Search for the cell housing the specified text and yield its [X, Y] center coordinate. 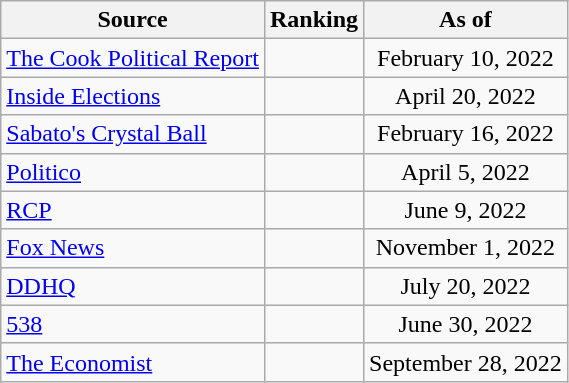
Ranking [314, 20]
Fox News [133, 248]
RCP [133, 210]
Sabato's Crystal Ball [133, 134]
April 20, 2022 [466, 96]
February 10, 2022 [466, 58]
The Economist [133, 362]
The Cook Political Report [133, 58]
As of [466, 20]
Inside Elections [133, 96]
June 9, 2022 [466, 210]
July 20, 2022 [466, 286]
February 16, 2022 [466, 134]
September 28, 2022 [466, 362]
April 5, 2022 [466, 172]
538 [133, 324]
DDHQ [133, 286]
Source [133, 20]
November 1, 2022 [466, 248]
June 30, 2022 [466, 324]
Politico [133, 172]
